Output the [x, y] coordinate of the center of the cell containing the given text.  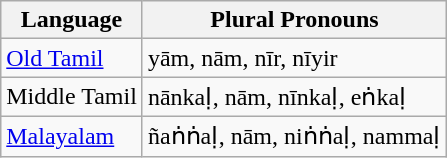
Old Tamil [72, 58]
Language [72, 20]
Middle Tamil [72, 97]
Malayalam [72, 136]
nānkaḷ, nām, nīnkaḷ, eṅkaḷ [294, 97]
yām, nām, nīr, nīyir [294, 58]
ñaṅṅaḷ, nām, niṅṅaḷ, nammaḷ [294, 136]
Plural Pronouns [294, 20]
